Scan for the cell matching the given text and deliver its [X, Y] coordinate at center. 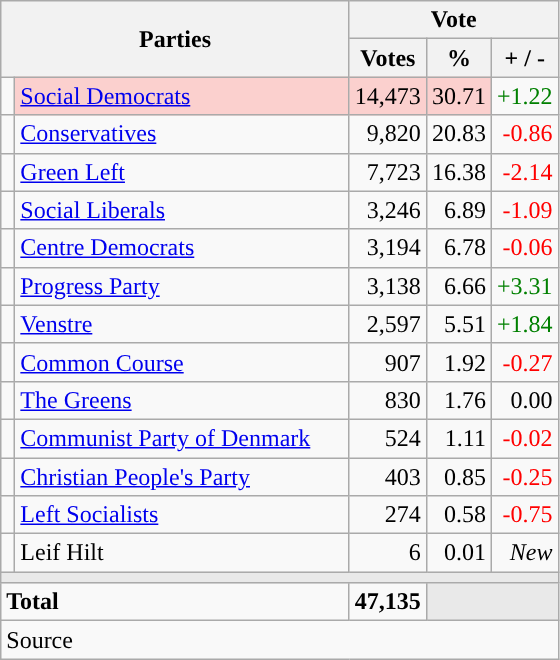
20.83 [458, 134]
47,135 [388, 602]
274 [388, 515]
The Greens [182, 400]
-0.27 [524, 362]
3,138 [388, 286]
+1.22 [524, 96]
Social Liberals [182, 210]
Total [176, 602]
1.76 [458, 400]
Green Left [182, 172]
-0.06 [524, 248]
-0.86 [524, 134]
7,723 [388, 172]
6 [388, 553]
Votes [388, 58]
-1.09 [524, 210]
5.51 [458, 324]
6.89 [458, 210]
Common Course [182, 362]
30.71 [458, 96]
Vote [454, 20]
6.78 [458, 248]
9,820 [388, 134]
Progress Party [182, 286]
0.00 [524, 400]
-2.14 [524, 172]
Parties [176, 39]
Source [280, 640]
524 [388, 438]
3,246 [388, 210]
Venstre [182, 324]
3,194 [388, 248]
Centre Democrats [182, 248]
6.66 [458, 286]
0.01 [458, 553]
403 [388, 477]
+ / - [524, 58]
830 [388, 400]
Left Socialists [182, 515]
14,473 [388, 96]
Social Democrats [182, 96]
Christian People's Party [182, 477]
-0.75 [524, 515]
1.92 [458, 362]
-0.25 [524, 477]
16.38 [458, 172]
2,597 [388, 324]
% [458, 58]
0.85 [458, 477]
907 [388, 362]
Communist Party of Denmark [182, 438]
0.58 [458, 515]
-0.02 [524, 438]
1.11 [458, 438]
Leif Hilt [182, 553]
New [524, 553]
+1.84 [524, 324]
Conservatives [182, 134]
+3.31 [524, 286]
